Capture the cell that displays the provided text and extract its (x, y) central coordinate. 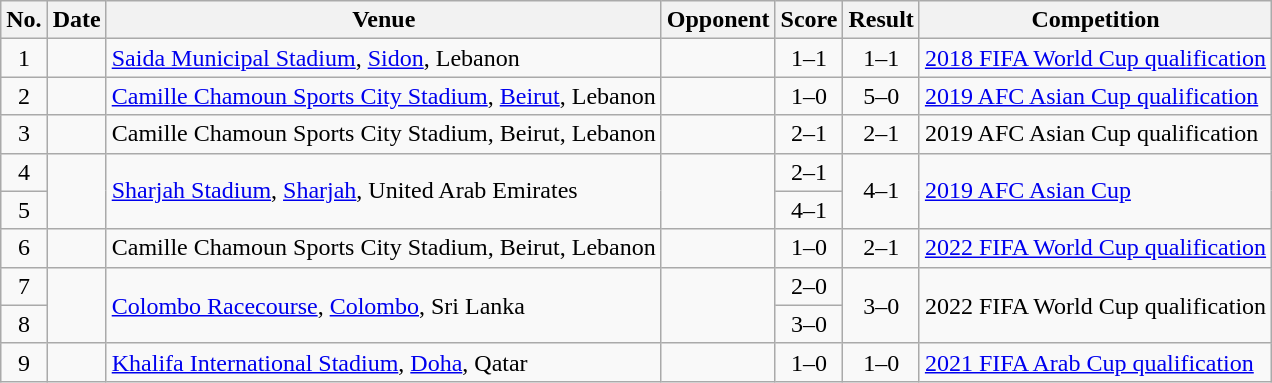
4 (24, 172)
7 (24, 286)
Venue (384, 20)
2–0 (809, 286)
2 (24, 96)
Khalifa International Stadium, Doha, Qatar (384, 362)
Opponent (718, 20)
3 (24, 134)
2018 FIFA World Cup qualification (1095, 58)
6 (24, 248)
Competition (1095, 20)
8 (24, 324)
9 (24, 362)
2021 FIFA Arab Cup qualification (1095, 362)
1 (24, 58)
Result (881, 20)
Date (76, 20)
Sharjah Stadium, Sharjah, United Arab Emirates (384, 191)
Colombo Racecourse, Colombo, Sri Lanka (384, 305)
Score (809, 20)
5–0 (881, 96)
Saida Municipal Stadium, Sidon, Lebanon (384, 58)
2019 AFC Asian Cup (1095, 191)
No. (24, 20)
5 (24, 210)
